From the cell containing the given text, extract its center point as (X, Y) coordinate. 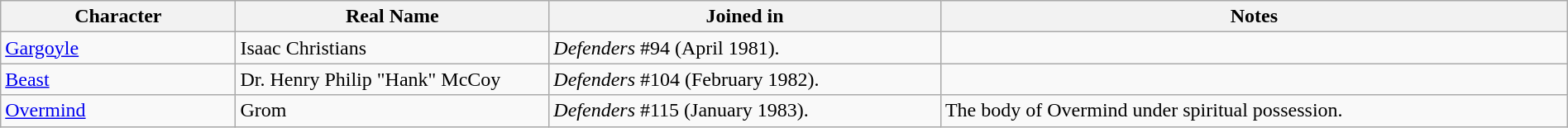
Gargoyle (118, 48)
Real Name (392, 17)
Notes (1254, 17)
Dr. Henry Philip "Hank" McCoy (392, 79)
Isaac Christians (392, 48)
Joined in (745, 17)
Defenders #94 (April 1981). (745, 48)
Character (118, 17)
The body of Overmind under spiritual possession. (1254, 111)
Defenders #104 (February 1982). (745, 79)
Beast (118, 79)
Defenders #115 (January 1983). (745, 111)
Overmind (118, 111)
Grom (392, 111)
